Locate the cell with the specified text and output its (X, Y) center coordinate. 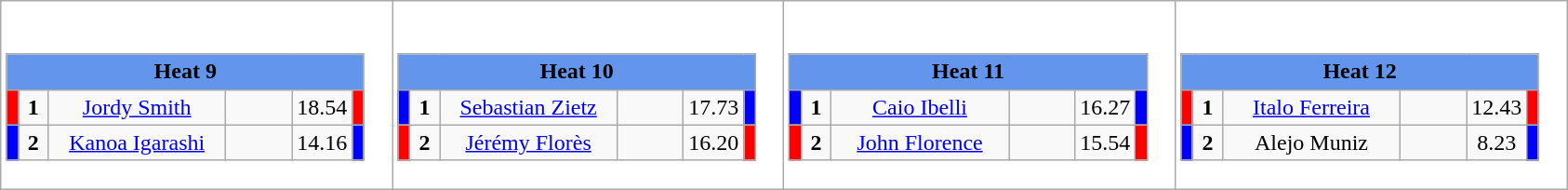
17.73 (714, 107)
16.20 (714, 142)
14.16 (322, 142)
Heat 12 1 Italo Ferreira 12.43 2 Alejo Muniz 8.23 (1371, 95)
Heat 9 (185, 72)
16.27 (1105, 107)
Jordy Smith (138, 107)
8.23 (1497, 142)
Italo Ferreira (1311, 107)
Jérémy Florès (528, 142)
Kanoa Igarashi (138, 142)
Heat 11 (968, 72)
Heat 10 1 Sebastian Zietz 17.73 2 Jérémy Florès 16.20 (588, 95)
Sebastian Zietz (528, 107)
Heat 10 (577, 72)
Heat 11 1 Caio Ibelli 16.27 2 John Florence 15.54 (980, 95)
Caio Ibelli (921, 107)
Heat 9 1 Jordy Smith 18.54 2 Kanoa Igarashi 14.16 (197, 95)
18.54 (322, 107)
Heat 12 (1360, 72)
Alejo Muniz (1311, 142)
John Florence (921, 142)
12.43 (1497, 107)
15.54 (1105, 142)
